Output the (x, y) coordinate of the center of the cell containing the given text.  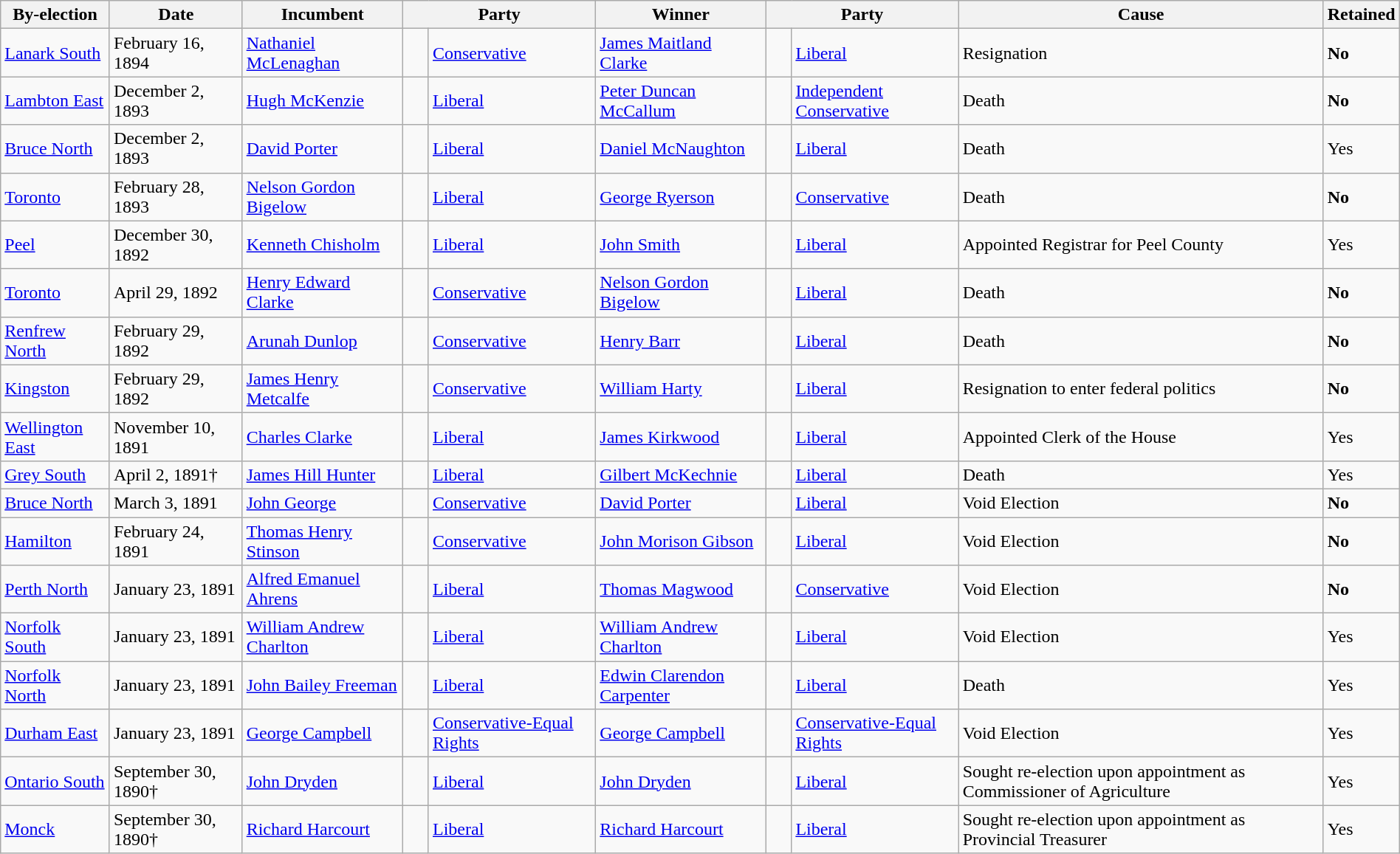
James Henry Metcalfe (322, 388)
Date (176, 15)
Henry Edward Clarke (322, 292)
April 29, 1892 (176, 292)
Lambton East (55, 100)
Wellington East (55, 437)
John George (322, 503)
Peter Duncan McCallum (681, 100)
Daniel McNaughton (681, 149)
February 16, 1894 (176, 53)
Incumbent (322, 15)
Hugh McKenzie (322, 100)
Kingston (55, 388)
Sought re-election upon appointment as Provincial Treasurer (1141, 830)
James Maitland Clarke (681, 53)
Retained (1362, 15)
John Bailey Freeman (322, 685)
Henry Barr (681, 341)
Renfrew North (55, 341)
December 30, 1892 (176, 245)
Appointed Registrar for Peel County (1141, 245)
Kenneth Chisholm (322, 245)
James Hill Hunter (322, 475)
John Morison Gibson (681, 540)
Gilbert McKechnie (681, 475)
March 3, 1891 (176, 503)
William Harty (681, 388)
November 10, 1891 (176, 437)
Hamilton (55, 540)
February 28, 1893 (176, 196)
Independent Conservative (875, 100)
Thomas Henry Stinson (322, 540)
Thomas Magwood (681, 589)
Norfolk South (55, 638)
February 24, 1891 (176, 540)
Resignation to enter federal politics (1141, 388)
Peel (55, 245)
James Kirkwood (681, 437)
Appointed Clerk of the House (1141, 437)
Charles Clarke (322, 437)
Monck (55, 830)
Lanark South (55, 53)
Winner (681, 15)
Nathaniel McLenaghan (322, 53)
Cause (1141, 15)
Perth North (55, 589)
George Ryerson (681, 196)
April 2, 1891† (176, 475)
Ontario South (55, 781)
Alfred Emanuel Ahrens (322, 589)
Edwin Clarendon Carpenter (681, 685)
John Smith (681, 245)
Norfolk North (55, 685)
Grey South (55, 475)
By-election (55, 15)
Resignation (1141, 53)
Durham East (55, 734)
Arunah Dunlop (322, 341)
Sought re-election upon appointment as Commissioner of Agriculture (1141, 781)
